Detect which cell encompasses the target text, then output its (x, y) center coordinate. 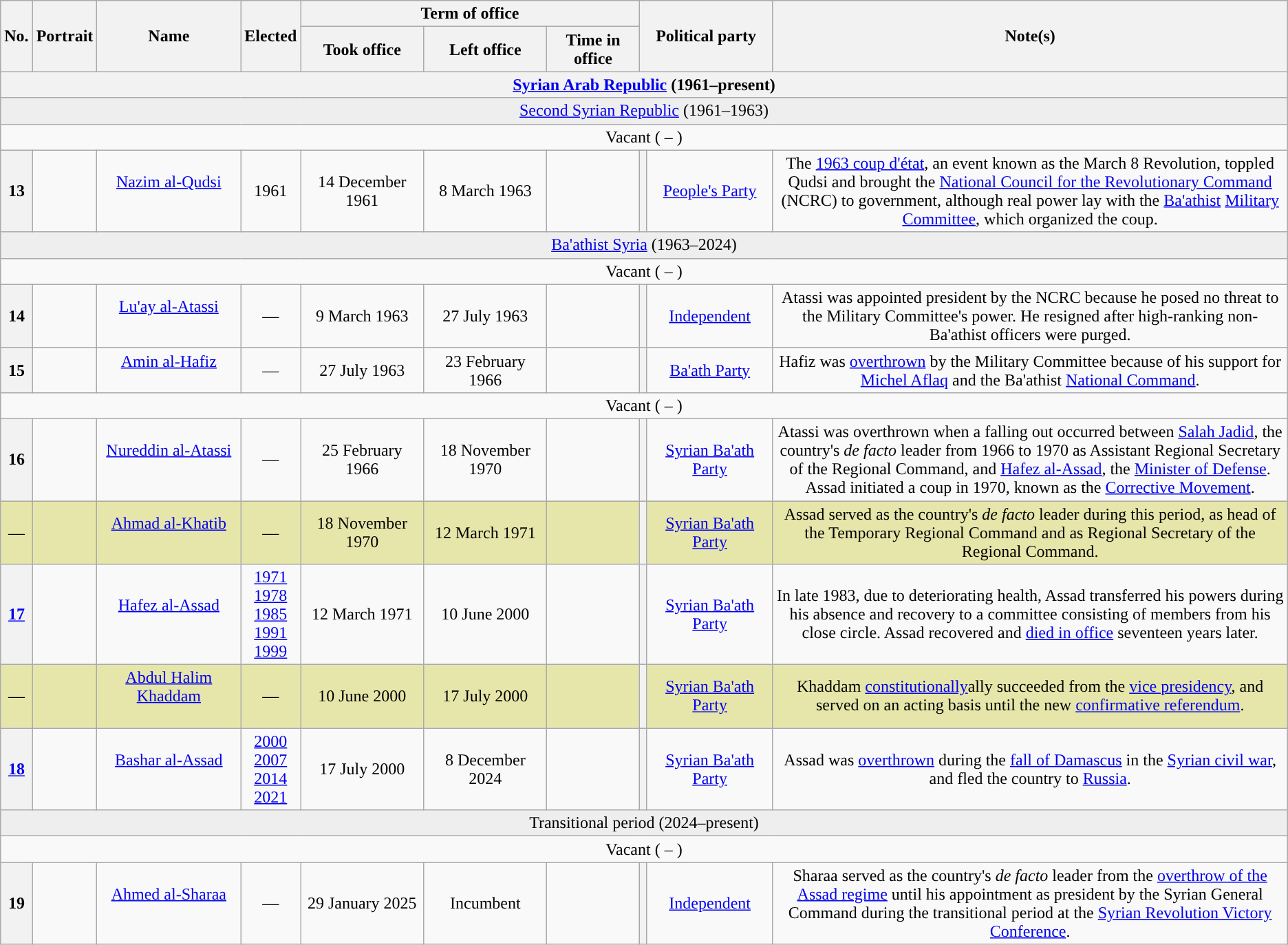
Nureddin al-Atassi (169, 460)
Nazim al-Qudsi (169, 191)
19711978198519911999 (271, 615)
8 December 2024 (486, 769)
Assad was overthrown during the fall of Damascus in the Syrian civil war, and fled the country to Russia. (1030, 769)
13 (17, 191)
Khaddam constitutionallyally succeeded from the vice presidency, and served on an acting basis until the new confirmative referendum. (1030, 697)
Political party (706, 36)
Hafiz was overthrown by the Military Committee because of his support for Michel Aflaq and the Ba'athist National Command. (1030, 370)
Ahmed al-Sharaa (169, 903)
Portrait (65, 36)
Hafez al-Assad (169, 615)
Ahmad al-Khatib (169, 533)
Transitional period (2024–present) (644, 823)
People's Party (710, 191)
Syrian Arab Republic (1961–present) (644, 85)
18 (17, 769)
16 (17, 460)
29 January 2025 (362, 903)
25 February 1966 (362, 460)
Name (169, 36)
Time in office (593, 50)
9 March 1963 (362, 316)
Lu'ay al-Atassi (169, 316)
Incumbent (486, 903)
19 (17, 903)
Ba'ath Party (710, 370)
Abdul Halim Khaddam (169, 697)
17 (17, 615)
No. (17, 36)
Elected (271, 36)
Term of office (470, 14)
Bashar al-Assad (169, 769)
2000200720142021 (271, 769)
Took office (362, 50)
Second Syrian Republic (1961–1963) (644, 111)
Note(s) (1030, 36)
Ba'athist Syria (1963–2024) (644, 245)
15 (17, 370)
Left office (486, 50)
23 February 1966 (486, 370)
14 (17, 316)
14 December 1961 (362, 191)
1961 (271, 191)
Amin al-Hafiz (169, 370)
8 March 1963 (486, 191)
